Output the (X, Y) coordinate of the center of the cell containing the given text.  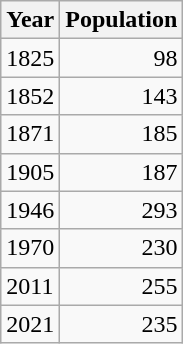
2011 (30, 286)
Year (30, 20)
185 (122, 134)
Population (122, 20)
187 (122, 172)
143 (122, 96)
1970 (30, 248)
235 (122, 324)
1946 (30, 210)
255 (122, 286)
98 (122, 58)
1871 (30, 134)
1825 (30, 58)
1852 (30, 96)
1905 (30, 172)
293 (122, 210)
230 (122, 248)
2021 (30, 324)
